For the text-containing cell, return its midpoint in (X, Y) coordinate format. 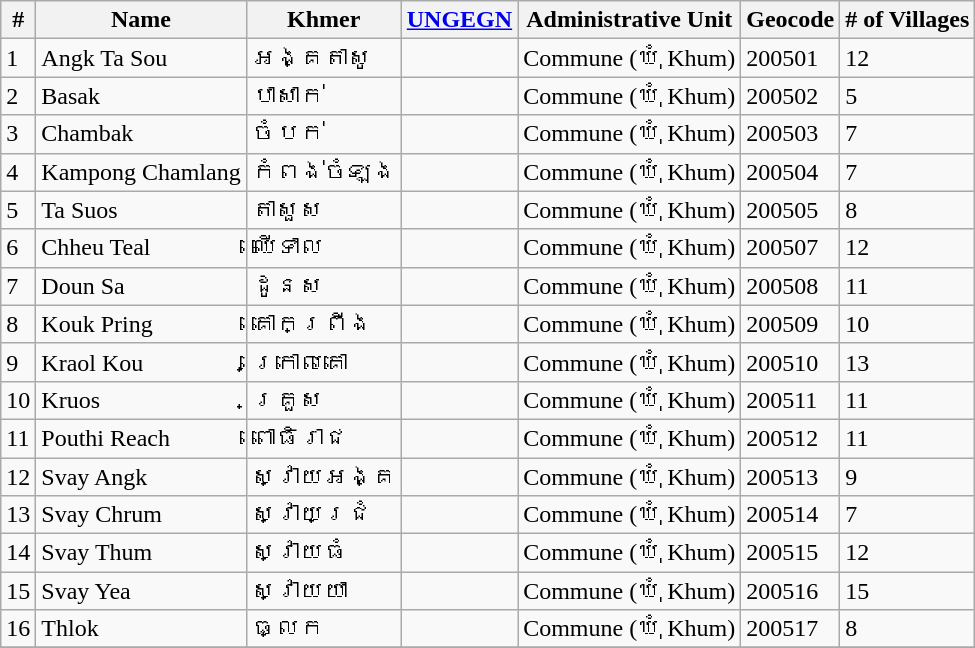
200501 (790, 58)
Name (141, 20)
ស្វាយអង្គ (324, 477)
ដូនស (324, 286)
16 (18, 629)
Thlok (141, 629)
# (18, 20)
200514 (790, 515)
កំពង់ចំឡង (324, 172)
Angk Ta Sou (141, 58)
Kraol Kou (141, 362)
Chambak (141, 134)
តាសួស (324, 210)
200510 (790, 362)
ចំបក់ (324, 134)
3 (18, 134)
គោកព្រីង (324, 324)
Svay Chrum (141, 515)
4 (18, 172)
14 (18, 553)
Svay Thum (141, 553)
Kruos (141, 400)
200503 (790, 134)
Kampong Chamlang (141, 172)
ស្វាយយា (324, 591)
Svay Angk (141, 477)
200508 (790, 286)
Chheu Teal (141, 248)
200513 (790, 477)
Kouk Pring (141, 324)
ស្វាយធំ (324, 553)
200515 (790, 553)
6 (18, 248)
Doun Sa (141, 286)
200509 (790, 324)
ពោធិរាជ (324, 438)
200507 (790, 248)
UNGEGN (459, 20)
អង្គតាសូ (324, 58)
200516 (790, 591)
Administrative Unit (630, 20)
2 (18, 96)
Pouthi Reach (141, 438)
200502 (790, 96)
ធ្លក (324, 629)
Geocode (790, 20)
Khmer (324, 20)
200511 (790, 400)
ក្រោលគោ (324, 362)
ឈើទាល (324, 248)
គ្រួស (324, 400)
# of Villages (908, 20)
Ta Suos (141, 210)
ស្វាយជ្រំ (324, 515)
បាសាក់ (324, 96)
200504 (790, 172)
200505 (790, 210)
200517 (790, 629)
200512 (790, 438)
Svay Yea (141, 591)
1 (18, 58)
Basak (141, 96)
